Provide the [x, y] coordinate of the cell's center where the given text is located.  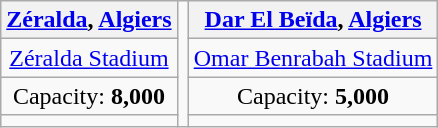
Omar Benrabah Stadium [313, 58]
Zéralda Stadium [89, 58]
Capacity: 5,000 [313, 96]
Dar El Beïda, Algiers [313, 20]
Capacity: 8,000 [89, 96]
Zéralda, Algiers [89, 20]
